From the cell containing the given text, extract its center point as (X, Y) coordinate. 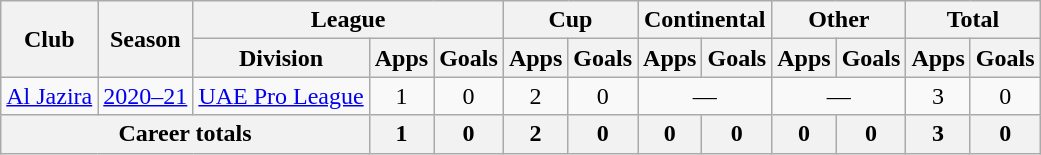
Cup (570, 20)
Division (281, 58)
League (348, 20)
2020–21 (146, 96)
Career totals (185, 134)
Total (973, 20)
Other (839, 20)
Club (50, 39)
Al Jazira (50, 96)
Continental (705, 20)
UAE Pro League (281, 96)
Season (146, 39)
